Detect which cell encompasses the target text, then output its (X, Y) center coordinate. 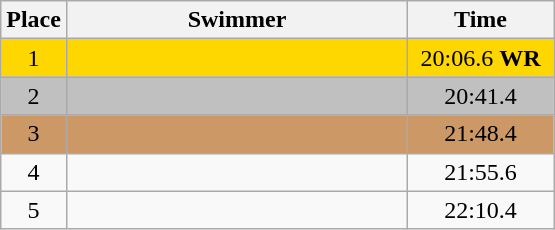
1 (34, 58)
20:06.6 WR (481, 58)
3 (34, 134)
Swimmer (236, 20)
4 (34, 172)
5 (34, 210)
22:10.4 (481, 210)
Place (34, 20)
21:55.6 (481, 172)
21:48.4 (481, 134)
Time (481, 20)
2 (34, 96)
20:41.4 (481, 96)
